Determine the (X, Y) coordinate at the center of the cell enclosing the given text.  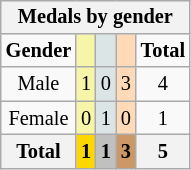
Gender (38, 51)
4 (163, 84)
Medals by gender (96, 17)
Female (38, 118)
5 (163, 152)
Male (38, 84)
